Provide the [x, y] coordinate of the cell's center where the given text is located.  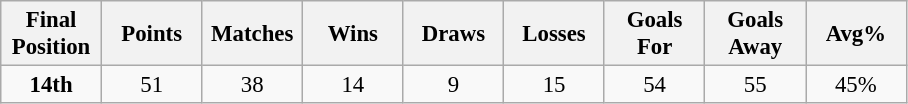
51 [152, 85]
Final Position [52, 34]
54 [654, 85]
Wins [354, 34]
45% [856, 85]
Matches [252, 34]
55 [756, 85]
Losses [554, 34]
14 [354, 85]
Draws [454, 34]
Goals Away [756, 34]
9 [454, 85]
14th [52, 85]
15 [554, 85]
38 [252, 85]
Avg% [856, 34]
Points [152, 34]
Goals For [654, 34]
